For the text-containing cell, return its midpoint in [X, Y] coordinate format. 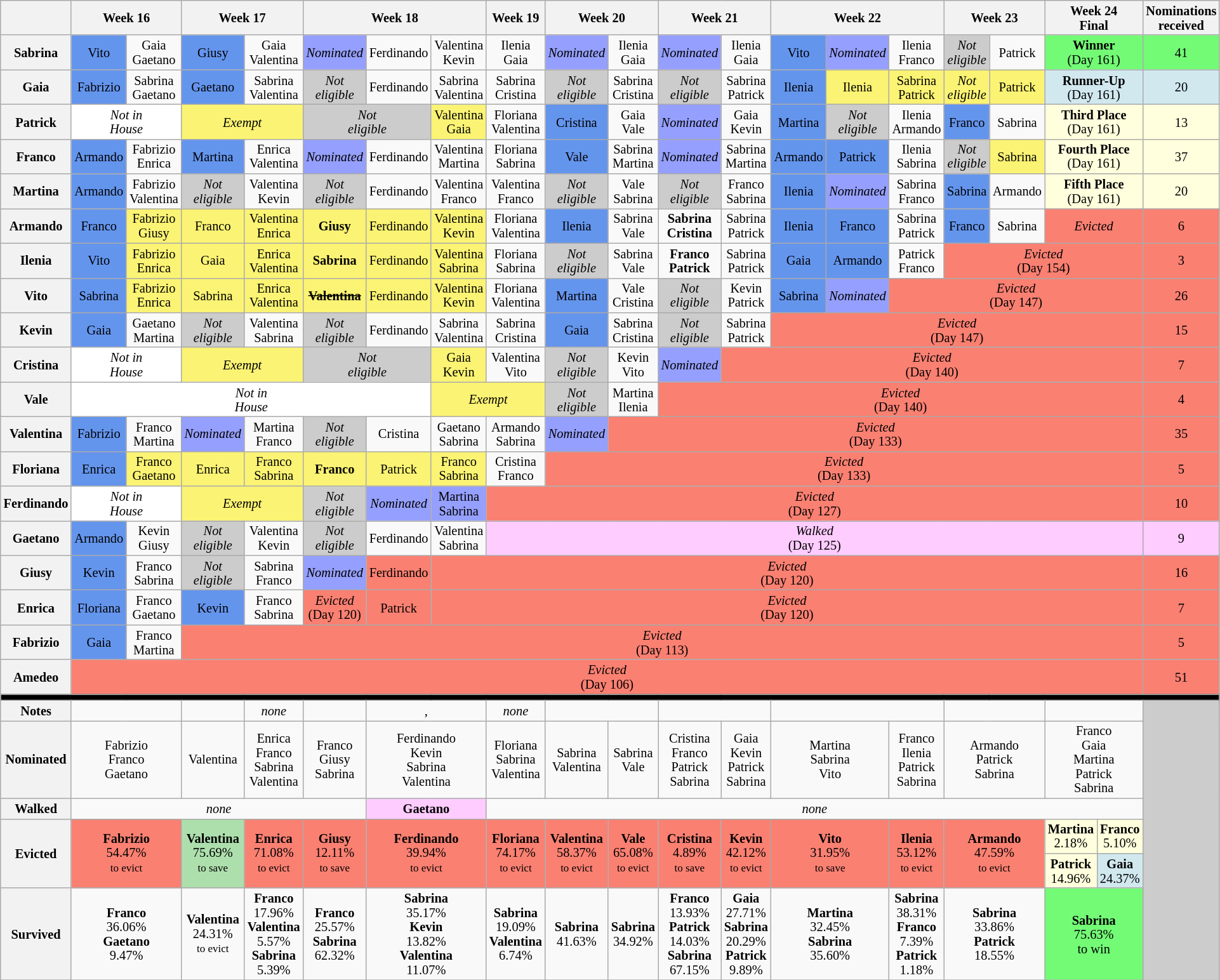
GaetanoSabrina [458, 434]
Floriana74.17%to evict [515, 853]
Gaia27.71%Sabrina20.29%Patrick9.89% [746, 934]
Sabrina75.63%to win [1094, 934]
ValentinaGaia [458, 122]
Evicted(Day 127) [815, 504]
FabrizioGiusy [154, 226]
Week 17 [242, 18]
CristinaFranco [515, 468]
IleniaSabrina [917, 156]
Enrica71.08%to evict [274, 853]
51 [1182, 677]
Franco13.93%Patrick14.03%Sabrina67.15% [689, 934]
ValeCristina [633, 296]
KevinGiusy [154, 538]
Franco5.10% [1120, 837]
Franco36.06%Gaetano9.47% [126, 934]
Valentina24.31%to evict [213, 934]
13 [1182, 122]
GaiaGaetano [154, 52]
FrancoIleniaPatrickSabrina [917, 759]
MartinaFranco [274, 434]
FabrizioValentina [154, 192]
Week 19 [515, 18]
FrancoPatrick [689, 260]
15 [1182, 330]
10 [1182, 504]
41 [1182, 52]
Fifth Place(Day 161) [1094, 192]
GaiaValentina [274, 52]
Sabrina41.63% [576, 934]
Notes [36, 710]
Evicted(Day 106) [607, 677]
Giusy12.11%to save [335, 853]
MartinaSabrinaVito [830, 759]
IleniaArmando [917, 122]
Sabrina38.31%Franco7.39%Patrick1.18% [917, 934]
FabrizioFrancoGaetano [126, 759]
Week 23 [994, 18]
Martina32.45%Sabrina35.60% [830, 934]
Survived [36, 934]
Valentina58.37%to evict [576, 853]
Week 18 [395, 18]
Patrick14.96% [1071, 871]
Week 22 [858, 18]
ArmandoPatrickSabrina [994, 759]
Sabrina35.17%Kevin13.82%Valentina11.07% [427, 934]
PatrickFranco [917, 260]
Third Place(Day 161) [1094, 122]
ValeSabrina [633, 192]
Week 24Final [1094, 18]
FrancoGiusySabrina [335, 759]
Franco17.96%Valentina5.57%Sabrina5.39% [274, 934]
ValentinaMartina [458, 156]
Winner(Day 161) [1094, 52]
ValentinaVito [515, 364]
4 [1182, 400]
Evicted(Day 154) [1044, 260]
Runner-Up(Day 161) [1094, 88]
3 [1182, 260]
SabrinaGaetano [154, 88]
FerdinandoKevinSabrinaValentina [427, 759]
Kevin42.12%to evict [746, 853]
, [427, 710]
Gaia24.37% [1120, 871]
GaetanoMartina [154, 330]
Valentina75.69%to save [213, 853]
IleniaFranco [917, 52]
Ferdinando39.94%to evict [427, 853]
Week 16 [126, 18]
9 [1182, 538]
KevinPatrick [746, 296]
Cristina4.89%to save [689, 853]
Walked(Day 125) [815, 538]
37 [1182, 156]
Sabrina33.86%Patrick18.55% [994, 934]
Ilenia53.12%to evict [917, 853]
Evicted(Day 113) [663, 642]
FlorianaSabrinaValentina [515, 759]
Nominationsreceived [1182, 18]
Week 20 [602, 18]
EnricaFrancoSabrinaValentina [274, 759]
Vale65.08%to evict [633, 853]
KevinVito [633, 364]
GaiaKevinPatrickSabrina [746, 759]
Sabrina34.92% [633, 934]
Amedeo [36, 677]
Franco25.57%Sabrina62.32% [335, 934]
GaiaVale [633, 122]
26 [1182, 296]
Sabrina19.09%Valentina6.74% [515, 934]
MartinaIlenia [633, 400]
FrancoGaiaMartinaPatrickSabrina [1094, 759]
35 [1182, 434]
Walked [36, 808]
Fourth Place(Day 161) [1094, 156]
Martina2.18% [1071, 837]
CristinaFrancoPatrickSabrina [689, 759]
16 [1182, 573]
Week 21 [715, 18]
Fabrizio54.47%to evict [126, 853]
Armando47.59%to evict [994, 853]
Vito31.95%to save [830, 853]
MartinaSabrina [458, 504]
6 [1182, 226]
ArmandoSabrina [515, 434]
ValentinaEnrica [274, 226]
